Search for the cell housing the specified text and yield its (x, y) center coordinate. 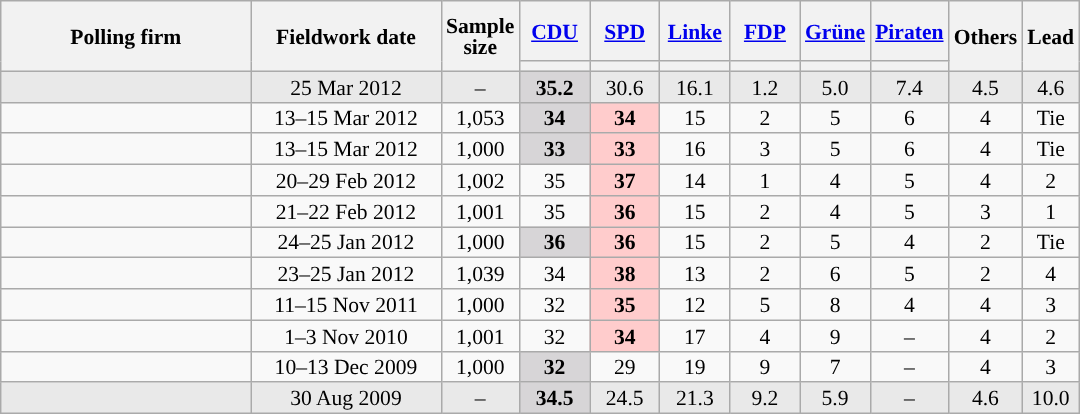
19 (695, 366)
5.9 (835, 398)
23–25 Jan 2012 (346, 274)
21–22 Feb 2012 (346, 212)
20–29 Feb 2012 (346, 180)
12 (695, 304)
21.3 (695, 398)
34.5 (554, 398)
5.0 (835, 86)
30.6 (625, 86)
17 (695, 336)
Grüne (835, 31)
CDU (554, 31)
Others (986, 36)
Lead (1050, 36)
Samplesize (480, 36)
SPD (625, 31)
9.2 (765, 398)
1–3 Nov 2010 (346, 336)
Polling firm (126, 36)
1,002 (480, 180)
24–25 Jan 2012 (346, 242)
Fieldwork date (346, 36)
24.5 (625, 398)
13 (695, 274)
30 Aug 2009 (346, 398)
25 Mar 2012 (346, 86)
10–13 Dec 2009 (346, 366)
1,053 (480, 118)
16.1 (695, 86)
14 (695, 180)
35.2 (554, 86)
Piraten (909, 31)
38 (625, 274)
8 (835, 304)
1,039 (480, 274)
10.0 (1050, 398)
11–15 Nov 2011 (346, 304)
29 (625, 366)
4.5 (986, 86)
7 (835, 366)
16 (695, 150)
1.2 (765, 86)
7.4 (909, 86)
Linke (695, 31)
37 (625, 180)
FDP (765, 31)
